Return the (x, y) coordinate for the center point of the cell that contains the specified text.  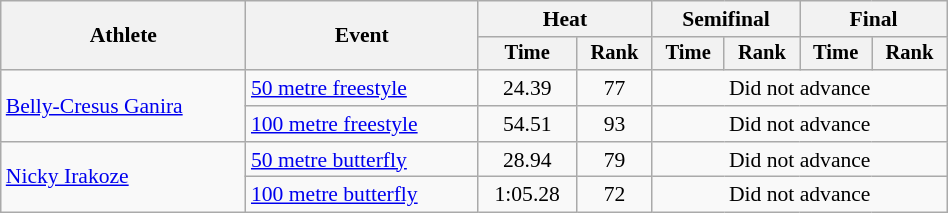
Belly-Cresus Ganira (124, 106)
54.51 (528, 124)
79 (614, 160)
28.94 (528, 160)
1:05.28 (528, 195)
Heat (565, 19)
50 metre butterfly (362, 160)
24.39 (528, 88)
72 (614, 195)
Semifinal (726, 19)
50 metre freestyle (362, 88)
100 metre butterfly (362, 195)
Athlete (124, 36)
77 (614, 88)
Final (874, 19)
100 metre freestyle (362, 124)
93 (614, 124)
Event (362, 36)
Nicky Irakoze (124, 178)
